Return (X, Y) of the center of cell containing provided text 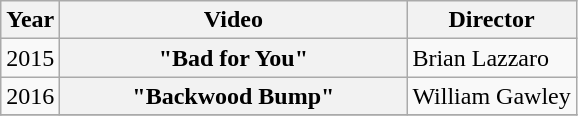
William Gawley (492, 96)
Director (492, 20)
"Backwood Bump" (234, 96)
Video (234, 20)
2016 (30, 96)
Brian Lazzaro (492, 58)
Year (30, 20)
2015 (30, 58)
"Bad for You" (234, 58)
